Output the [x, y] coordinate of the center of the cell containing the given text.  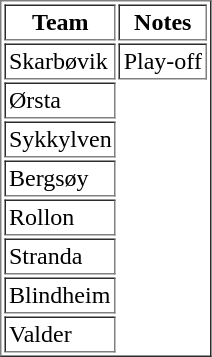
Sykkylven [60, 140]
Play-off [162, 62]
Valder [60, 334]
Ørsta [60, 100]
Stranda [60, 256]
Rollon [60, 218]
Blindheim [60, 296]
Skarbøvik [60, 62]
Team [60, 22]
Bergsøy [60, 178]
Notes [162, 22]
